Return (x, y) of the center of cell containing provided text 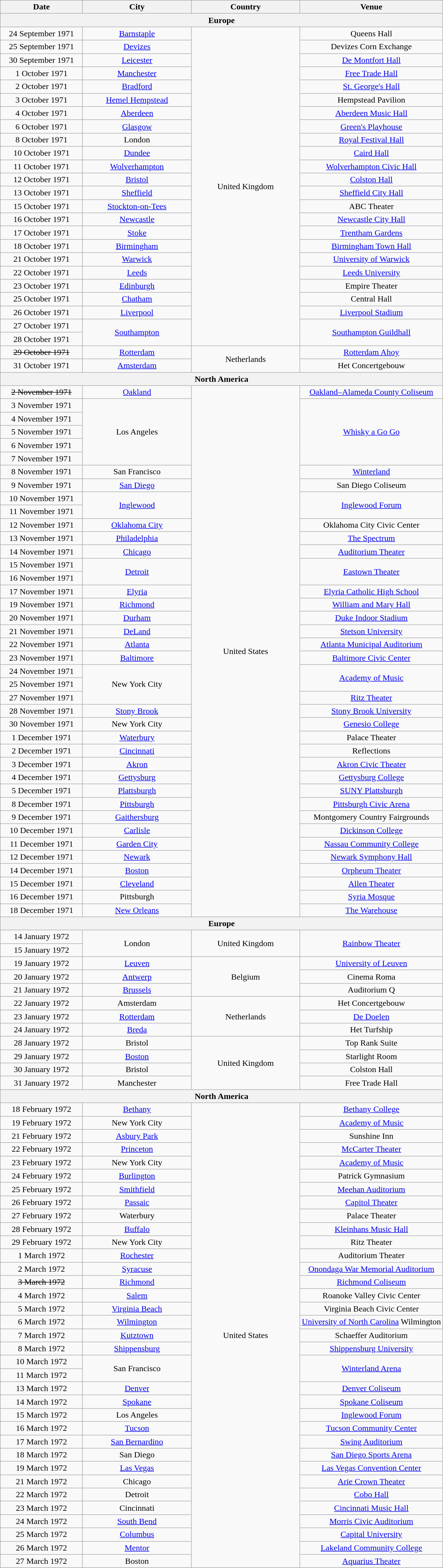
Venue (371, 7)
Asbury Park (137, 1136)
Columbus (137, 1534)
Liverpool Stadium (371, 312)
24 November 1971 (42, 671)
11 October 1971 (42, 166)
Birmingham (137, 246)
Kleinhans Music Hall (371, 1229)
San Bernardino (137, 1442)
20 January 1972 (42, 976)
22 January 1972 (42, 1003)
Hempstead Pavilion (371, 100)
12 December 1971 (42, 857)
Royal Festival Hall (371, 140)
23 February 1972 (42, 1162)
10 October 1971 (42, 153)
Capitol Theater (371, 1202)
8 October 1971 (42, 140)
Winterland Arena (371, 1368)
Central Hall (371, 299)
Oakland (137, 392)
14 March 1972 (42, 1402)
30 September 1971 (42, 60)
Schaeffer Auditorium (371, 1335)
Trentham Gardens (371, 233)
Newark (137, 857)
Elyria (137, 592)
8 December 1971 (42, 804)
Shippensburg University (371, 1348)
14 January 1972 (42, 937)
Brussels (137, 990)
DeLand (137, 631)
San Diego Sports Arena (371, 1455)
Arie Crown Theater (371, 1481)
Oklahoma City Civic Center (371, 525)
Roanoke Valley Civic Center (371, 1295)
Syria Mosque (371, 897)
Starlight Room (371, 1056)
13 November 1971 (42, 538)
31 October 1971 (42, 365)
2 December 1971 (42, 751)
Belgium (246, 976)
Syracuse (137, 1269)
University of Leuven (371, 963)
Philadelphia (137, 538)
20 November 1971 (42, 618)
16 November 1971 (42, 578)
San Diego Coliseum (371, 485)
31 January 1972 (42, 1083)
27 November 1971 (42, 698)
Leeds (137, 273)
25 September 1971 (42, 47)
Newark Symphony Hall (371, 857)
Wilmington (137, 1322)
Oklahoma City (137, 525)
23 October 1971 (42, 286)
Winterland (371, 472)
8 March 1972 (42, 1348)
Whisky a Go Go (371, 432)
21 March 1972 (42, 1481)
Montgomery Country Fairgrounds (371, 817)
14 December 1971 (42, 870)
Wolverhampton (137, 166)
Tucson Community Center (371, 1428)
The Spectrum (371, 538)
Green's Playhouse (371, 126)
Antwerp (137, 976)
Patrick Gymnasium (371, 1176)
21 November 1971 (42, 631)
15 March 1972 (42, 1415)
Top Rank Suite (371, 1043)
3 November 1971 (42, 406)
4 November 1971 (42, 419)
28 January 1972 (42, 1043)
13 March 1972 (42, 1388)
Caird Hall (371, 153)
Newcastle (137, 220)
Atlanta Municipal Auditorium (371, 645)
11 December 1971 (42, 844)
Lakeland Community College (371, 1548)
Dundee (137, 153)
9 November 1971 (42, 485)
6 October 1971 (42, 126)
Baltimore (137, 658)
Liverpool (137, 312)
26 October 1971 (42, 312)
Richmond Coliseum (371, 1282)
12 November 1971 (42, 525)
Empire Theater (371, 286)
4 October 1971 (42, 113)
Southampton Guildhall (371, 332)
Denver (137, 1388)
25 March 1972 (42, 1534)
Dickinson College (371, 831)
26 March 1972 (42, 1548)
30 November 1971 (42, 724)
Barnstaple (137, 34)
Leeds University (371, 273)
28 October 1971 (42, 339)
24 February 1972 (42, 1176)
Auditorium Q (371, 990)
Country (246, 7)
3 December 1971 (42, 764)
Leuven (137, 963)
27 March 1972 (42, 1561)
16 March 1972 (42, 1428)
ABC Theater (371, 206)
24 September 1971 (42, 34)
McCarter Theater (371, 1149)
Inglewood (137, 505)
10 December 1971 (42, 831)
Stony Brook (137, 711)
8 November 1971 (42, 472)
21 October 1971 (42, 259)
27 October 1971 (42, 326)
1 October 1971 (42, 73)
11 March 1972 (42, 1375)
Virginia Beach (137, 1309)
25 October 1971 (42, 299)
29 February 1972 (42, 1242)
Sunshine Inn (371, 1136)
Tucson (137, 1428)
21 January 1972 (42, 990)
19 February 1972 (42, 1123)
Stoke (137, 233)
3 March 1972 (42, 1282)
The Warehouse (371, 910)
30 January 1972 (42, 1070)
University of Warwick (371, 259)
Denver Coliseum (371, 1388)
Princeton (137, 1149)
Cobo Hall (371, 1495)
16 December 1971 (42, 897)
Aquarius Theater (371, 1561)
Wolverhampton Civic Hall (371, 166)
Burlington (137, 1176)
City (137, 7)
Cincinnati Music Hall (371, 1508)
Devizes (137, 47)
Birmingham Town Hall (371, 246)
6 November 1971 (42, 445)
Passaic (137, 1202)
Leicester (137, 60)
Devizes Corn Exchange (371, 47)
5 November 1971 (42, 432)
15 October 1971 (42, 206)
Newcastle City Hall (371, 220)
Eastown Theater (371, 571)
Rochester (137, 1256)
Virginia Beach Civic Center (371, 1309)
19 November 1971 (42, 605)
29 October 1971 (42, 352)
Glasgow (137, 126)
Akron Civic Theater (371, 764)
New Orleans (137, 910)
Meehan Auditorium (371, 1189)
Durham (137, 618)
17 November 1971 (42, 592)
22 November 1971 (42, 645)
Carlisle (137, 831)
13 October 1971 (42, 193)
Rotterdam Ahoy (371, 352)
23 November 1971 (42, 658)
29 January 1972 (42, 1056)
Aberdeen Music Hall (371, 113)
7 November 1971 (42, 459)
Hemel Hempstead (137, 100)
Queens Hall (371, 34)
Spokane (137, 1402)
1 March 1972 (42, 1256)
Swing Auditorium (371, 1442)
21 February 1972 (42, 1136)
Genesio College (371, 724)
Gettysburg College (371, 777)
Gettysburg (137, 777)
15 December 1971 (42, 884)
Reflections (371, 751)
28 November 1971 (42, 711)
2 March 1972 (42, 1269)
Het Turfship (371, 1030)
18 October 1971 (42, 246)
22 February 1972 (42, 1149)
Garden City (137, 844)
6 March 1972 (42, 1322)
9 December 1971 (42, 817)
Date (42, 7)
Onondaga War Memorial Auditorium (371, 1269)
Bethany College (371, 1109)
Atlanta (137, 645)
Elyria Catholic High School (371, 592)
17 October 1971 (42, 233)
24 January 1972 (42, 1030)
Stockton-on-Tees (137, 206)
Breda (137, 1030)
Warwick (137, 259)
15 November 1971 (42, 565)
10 March 1972 (42, 1362)
Sheffield City Hall (371, 193)
24 March 1972 (42, 1521)
Sheffield (137, 193)
22 October 1971 (42, 273)
16 October 1971 (42, 220)
11 November 1971 (42, 512)
South Bend (137, 1521)
Orpheum Theater (371, 870)
Bethany (137, 1109)
Baltimore Civic Center (371, 658)
SUNY Plattsburgh (371, 790)
De Montfort Hall (371, 60)
27 February 1972 (42, 1216)
Allen Theater (371, 884)
Bradford (137, 87)
15 January 1972 (42, 950)
Pittsburgh Civic Arena (371, 804)
Akron (137, 764)
18 December 1971 (42, 910)
2 October 1971 (42, 87)
25 November 1971 (42, 684)
Edinburgh (137, 286)
Buffalo (137, 1229)
3 October 1971 (42, 100)
Smithfield (137, 1189)
4 March 1972 (42, 1295)
Cinema Roma (371, 976)
Nassau Community College (371, 844)
25 February 1972 (42, 1189)
Duke Indoor Stadium (371, 618)
1 December 1971 (42, 737)
De Doelen (371, 1017)
Kutztown (137, 1335)
7 March 1972 (42, 1335)
17 March 1972 (42, 1442)
18 March 1972 (42, 1455)
Stetson University (371, 631)
23 March 1972 (42, 1508)
Southampton (137, 332)
14 November 1971 (42, 551)
Las Vegas Convention Center (371, 1468)
Capital University (371, 1534)
Salem (137, 1295)
University of North Carolina Wilmington (371, 1322)
Shippensburg (137, 1348)
St. George's Hall (371, 87)
Chatham (137, 299)
12 October 1971 (42, 180)
Spokane Coliseum (371, 1402)
Mentor (137, 1548)
2 November 1971 (42, 392)
10 November 1971 (42, 498)
Las Vegas (137, 1468)
19 March 1972 (42, 1468)
28 February 1972 (42, 1229)
19 January 1972 (42, 963)
Gaithersburg (137, 817)
23 January 1972 (42, 1017)
5 December 1971 (42, 790)
Aberdeen (137, 113)
William and Mary Hall (371, 605)
4 December 1971 (42, 777)
5 March 1972 (42, 1309)
Oakland–Alameda County Coliseum (371, 392)
Cleveland (137, 884)
Morris Civic Auditorium (371, 1521)
26 February 1972 (42, 1202)
Plattsburgh (137, 790)
18 February 1972 (42, 1109)
Stony Brook University (371, 711)
Rainbow Theater (371, 943)
22 March 1972 (42, 1495)
